Scan for the cell matching the given text and deliver its [X, Y] coordinate at center. 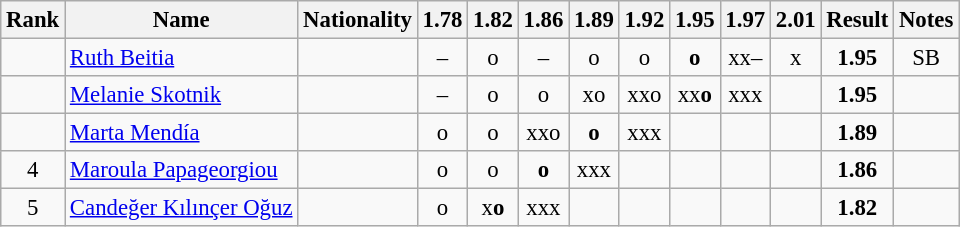
Name [182, 20]
Notes [926, 20]
Marta Mendía [182, 133]
Nationality [358, 20]
Melanie Skotnik [182, 95]
Ruth Beitia [182, 58]
4 [33, 170]
x [796, 58]
Rank [33, 20]
1.97 [745, 20]
5 [33, 208]
Candeğer Kılınçer Oğuz [182, 208]
xx– [745, 58]
Maroula Papageorgiou [182, 170]
1.92 [644, 20]
Result [858, 20]
2.01 [796, 20]
SB [926, 58]
1.78 [442, 20]
